Identify which cell holds the provided text, then report its (X, Y) central coordinate. 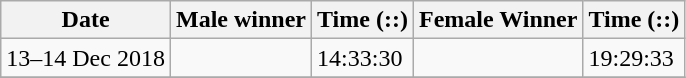
14:33:30 (363, 58)
Male winner (240, 20)
Female Winner (498, 20)
19:29:33 (634, 58)
Date (86, 20)
13–14 Dec 2018 (86, 58)
